Find where the given text appears and provide that cell's center as [X, Y] coordinate. 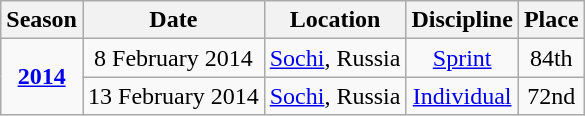
13 February 2014 [173, 96]
2014 [42, 77]
Date [173, 20]
72nd [551, 96]
Season [42, 20]
8 February 2014 [173, 58]
Location [335, 20]
Individual [462, 96]
Sprint [462, 58]
Discipline [462, 20]
84th [551, 58]
Place [551, 20]
